Extract the (X, Y) coordinate from the center of the cell holding the provided text.  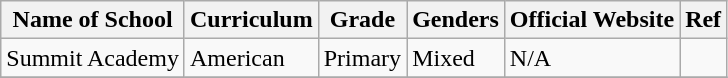
N/A (592, 58)
American (251, 58)
Mixed (456, 58)
Summit Academy (93, 58)
Genders (456, 20)
Primary (362, 58)
Name of School (93, 20)
Ref (704, 20)
Curriculum (251, 20)
Grade (362, 20)
Official Website (592, 20)
